Output the (x, y) coordinate of the center of the cell containing the given text.  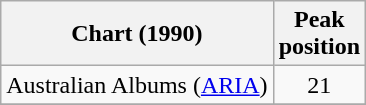
Peakposition (319, 34)
Chart (1990) (137, 34)
Australian Albums (ARIA) (137, 85)
21 (319, 85)
